For the text-containing cell, return its midpoint in (x, y) coordinate format. 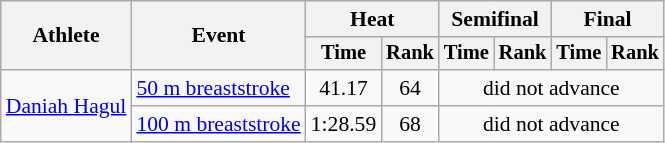
100 m breaststroke (218, 124)
Semifinal (495, 19)
64 (410, 88)
Athlete (66, 36)
50 m breaststroke (218, 88)
Heat (372, 19)
Final (607, 19)
41.17 (344, 88)
68 (410, 124)
Event (218, 36)
1:28.59 (344, 124)
Daniah Hagul (66, 106)
